Scan for the cell matching the given text and deliver its (x, y) coordinate at center. 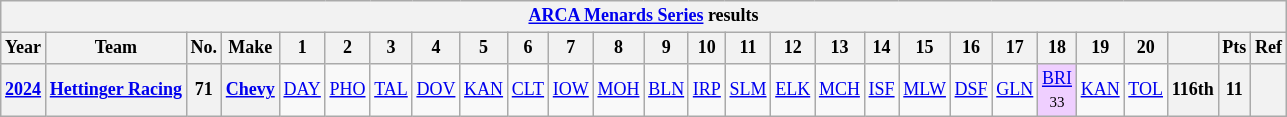
20 (1146, 48)
DOV (436, 90)
116th (1192, 90)
Hettinger Racing (116, 90)
Ref (1269, 48)
DSF (971, 90)
1 (302, 48)
GLN (1015, 90)
BLN (666, 90)
No. (204, 48)
8 (618, 48)
MOH (618, 90)
9 (666, 48)
2 (348, 48)
SLM (748, 90)
PHO (348, 90)
13 (840, 48)
18 (1058, 48)
19 (1100, 48)
MCH (840, 90)
ELK (793, 90)
5 (484, 48)
ARCA Menards Series results (644, 16)
4 (436, 48)
12 (793, 48)
7 (570, 48)
CLT (528, 90)
16 (971, 48)
Chevy (250, 90)
3 (391, 48)
Pts (1234, 48)
IRP (706, 90)
DAY (302, 90)
BRI33 (1058, 90)
15 (924, 48)
10 (706, 48)
6 (528, 48)
Make (250, 48)
TOL (1146, 90)
17 (1015, 48)
71 (204, 90)
14 (882, 48)
2024 (24, 90)
Team (116, 48)
MLW (924, 90)
IOW (570, 90)
Year (24, 48)
TAL (391, 90)
ISF (882, 90)
